From the cell containing the given text, extract its center point as (X, Y) coordinate. 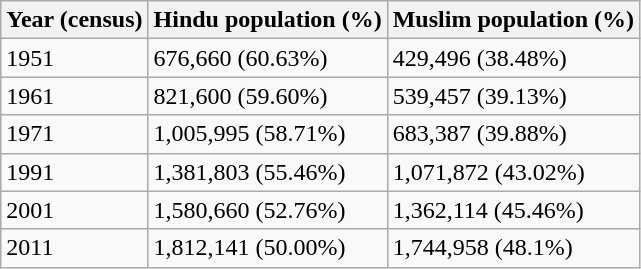
1,071,872 (43.02%) (513, 172)
1,005,995 (58.71%) (268, 134)
1,812,141 (50.00%) (268, 248)
1971 (74, 134)
Hindu population (%) (268, 20)
539,457 (39.13%) (513, 96)
1951 (74, 58)
2001 (74, 210)
1991 (74, 172)
1,744,958 (48.1%) (513, 248)
821,600 (59.60%) (268, 96)
683,387 (39.88%) (513, 134)
1,381,803 (55.46%) (268, 172)
1,580,660 (52.76%) (268, 210)
676,660 (60.63%) (268, 58)
Year (census) (74, 20)
1,362,114 (45.46%) (513, 210)
2011 (74, 248)
Muslim population (%) (513, 20)
1961 (74, 96)
429,496 (38.48%) (513, 58)
